Return (x, y) of the center of cell containing provided text 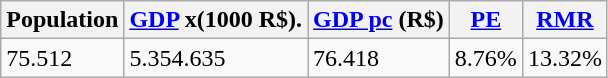
GDP x(1000 R$). (216, 20)
76.418 (379, 58)
GDP pc (R$) (379, 20)
RMR (564, 20)
5.354.635 (216, 58)
PE (486, 20)
Population (62, 20)
13.32% (564, 58)
75.512 (62, 58)
8.76% (486, 58)
